Scan for the cell matching the given text and deliver its (x, y) coordinate at center. 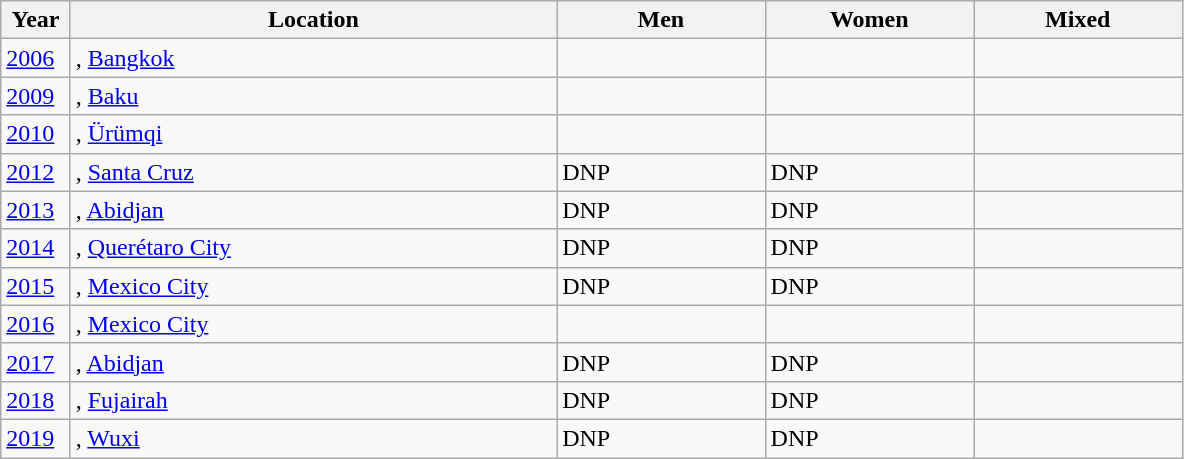
Year (36, 20)
2019 (36, 438)
, Fujairah (313, 400)
Men (661, 20)
, Santa Cruz (313, 172)
2009 (36, 96)
2017 (36, 362)
2006 (36, 58)
Location (313, 20)
Mixed (1078, 20)
, Baku (313, 96)
2014 (36, 248)
, Wuxi (313, 438)
2016 (36, 324)
2018 (36, 400)
, Bangkok (313, 58)
2012 (36, 172)
, Querétaro City (313, 248)
Women (869, 20)
2015 (36, 286)
2010 (36, 134)
, Ürümqi (313, 134)
2013 (36, 210)
